Return the (x, y) coordinate for the center point of the cell that contains the specified text.  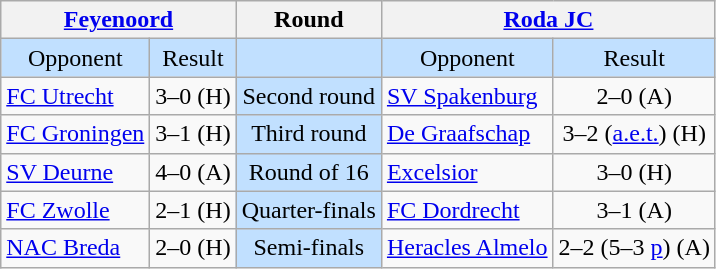
3–1 (A) (634, 210)
3–1 (H) (193, 134)
Third round (308, 134)
SV Deurne (76, 172)
Second round (308, 96)
Excelsior (467, 172)
Semi-finals (308, 248)
FC Dordrecht (467, 210)
Feyenoord (118, 20)
Round (308, 20)
SV Spakenburg (467, 96)
De Graafschap (467, 134)
FC Groningen (76, 134)
Round of 16 (308, 172)
FC Zwolle (76, 210)
2–0 (A) (634, 96)
2–2 (5–3 p) (A) (634, 248)
FC Utrecht (76, 96)
3–2 (a.e.t.) (H) (634, 134)
4–0 (A) (193, 172)
NAC Breda (76, 248)
Roda JC (548, 20)
2–1 (H) (193, 210)
Heracles Almelo (467, 248)
2–0 (H) (193, 248)
Quarter-finals (308, 210)
